Search for the cell housing the specified text and yield its (x, y) center coordinate. 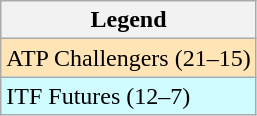
ATP Challengers (21–15) (128, 58)
Legend (128, 20)
ITF Futures (12–7) (128, 96)
